From the cell containing the given text, extract its center point as (X, Y) coordinate. 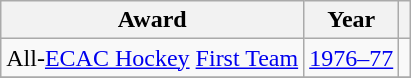
1976–77 (352, 58)
All-ECAC Hockey First Team (152, 58)
Year (352, 20)
Award (152, 20)
